Return (x, y) of the center of cell containing provided text 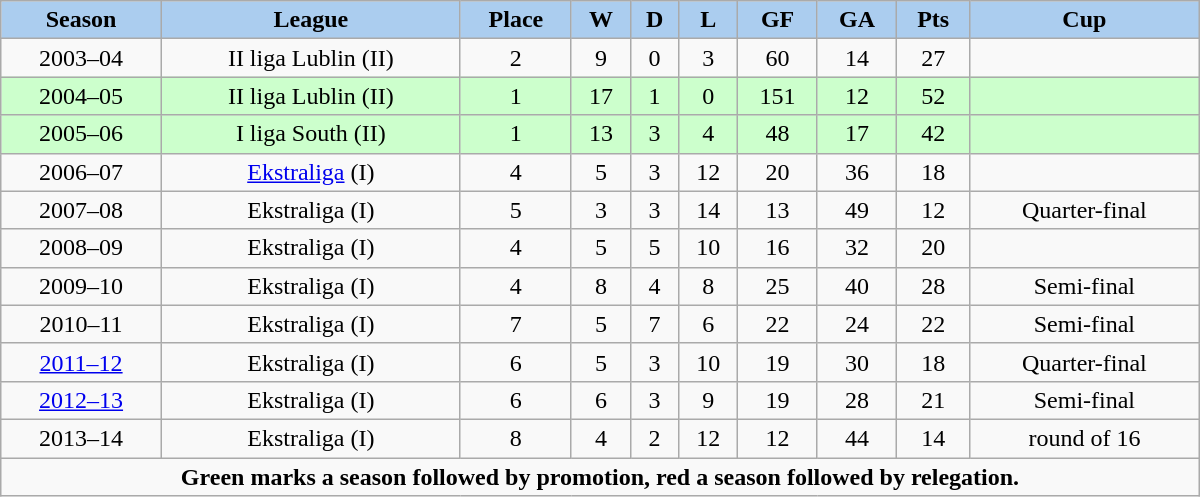
49 (857, 210)
2009–10 (82, 286)
48 (778, 134)
Cup (1085, 20)
24 (857, 324)
2011–12 (82, 362)
27 (934, 58)
30 (857, 362)
L (708, 20)
52 (934, 96)
2005–06 (82, 134)
2012–13 (82, 400)
round of 16 (1085, 438)
2003–04 (82, 58)
40 (857, 286)
2007–08 (82, 210)
Pts (934, 20)
W (600, 20)
Green marks a season followed by promotion, red a season followed by relegation. (600, 477)
44 (857, 438)
GA (857, 20)
2008–09 (82, 248)
16 (778, 248)
21 (934, 400)
36 (857, 172)
I liga South (II) (310, 134)
Season (82, 20)
GF (778, 20)
25 (778, 286)
2013–14 (82, 438)
2006–07 (82, 172)
2010–11 (82, 324)
2004–05 (82, 96)
D (655, 20)
42 (934, 134)
60 (778, 58)
32 (857, 248)
151 (778, 96)
Place (516, 20)
League (310, 20)
